Locate the cell with the specified text and output its [X, Y] center coordinate. 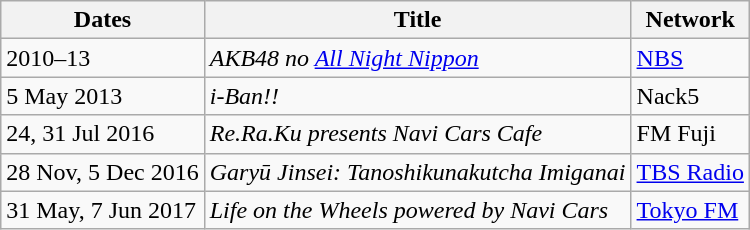
Title [418, 20]
FM Fuji [690, 134]
Dates [102, 20]
2010–13 [102, 58]
24, 31 Jul 2016 [102, 134]
5 May 2013 [102, 96]
Network [690, 20]
Tokyo FM [690, 210]
Nack5 [690, 96]
AKB48 no All Night Nippon [418, 58]
31 May, 7 Jun 2017 [102, 210]
i-Ban!! [418, 96]
TBS Radio [690, 172]
Re.Ra.Ku presents Navi Cars Cafe [418, 134]
Life on the Wheels powered by Navi Cars [418, 210]
Garyū Jinsei: Tanoshikunakutcha Imiganai [418, 172]
NBS [690, 58]
28 Nov, 5 Dec 2016 [102, 172]
